Scan for the cell matching the given text and deliver its (x, y) coordinate at center. 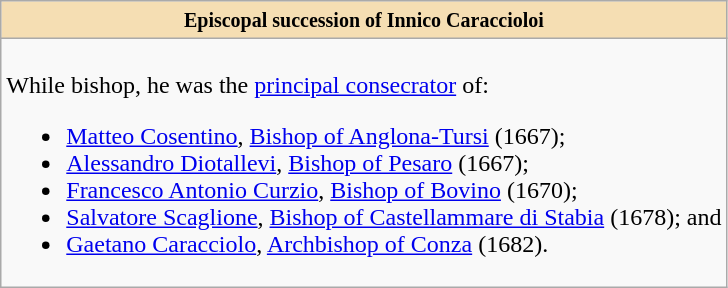
Episcopal succession of Innico Caraccioloi (364, 20)
